Provide the [x, y] coordinate of the cell's center where the given text is located.  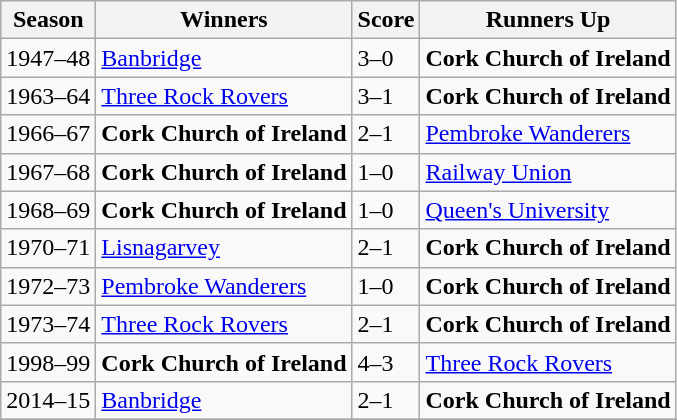
1998–99 [48, 362]
3–0 [386, 58]
4–3 [386, 362]
Railway Union [548, 172]
2014–15 [48, 400]
1970–71 [48, 248]
1963–64 [48, 96]
1968–69 [48, 210]
Lisnagarvey [224, 248]
1966–67 [48, 134]
1967–68 [48, 172]
3–1 [386, 96]
1947–48 [48, 58]
Queen's University [548, 210]
1973–74 [48, 324]
Score [386, 20]
Season [48, 20]
Winners [224, 20]
Runners Up [548, 20]
1972–73 [48, 286]
